Detect which cell encompasses the target text, then output its (X, Y) center coordinate. 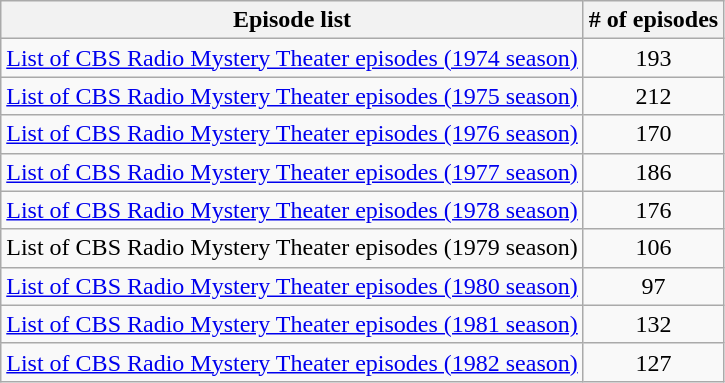
List of CBS Radio Mystery Theater episodes (1978 season) (292, 210)
List of CBS Radio Mystery Theater episodes (1980 season) (292, 286)
106 (653, 248)
# of episodes (653, 20)
List of CBS Radio Mystery Theater episodes (1974 season) (292, 58)
186 (653, 172)
170 (653, 134)
Episode list (292, 20)
List of CBS Radio Mystery Theater episodes (1976 season) (292, 134)
List of CBS Radio Mystery Theater episodes (1975 season) (292, 96)
193 (653, 58)
List of CBS Radio Mystery Theater episodes (1981 season) (292, 324)
List of CBS Radio Mystery Theater episodes (1982 season) (292, 362)
List of CBS Radio Mystery Theater episodes (1977 season) (292, 172)
List of CBS Radio Mystery Theater episodes (1979 season) (292, 248)
212 (653, 96)
176 (653, 210)
127 (653, 362)
97 (653, 286)
132 (653, 324)
